Detect which cell encompasses the target text, then output its [x, y] center coordinate. 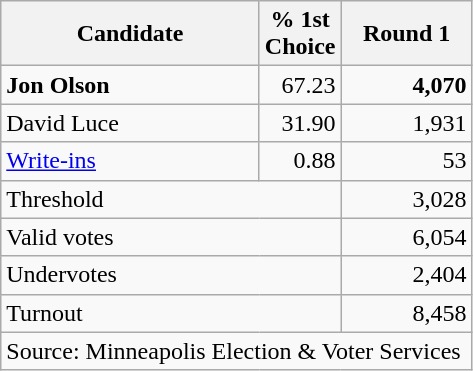
Candidate [130, 34]
David Luce [130, 123]
Jon Olson [130, 85]
6,054 [406, 237]
2,404 [406, 275]
Round 1 [406, 34]
0.88 [300, 161]
Source: Minneapolis Election & Voter Services [236, 351]
53 [406, 161]
31.90 [300, 123]
Write-ins [130, 161]
% 1stChoice [300, 34]
Threshold [171, 199]
67.23 [300, 85]
1,931 [406, 123]
Turnout [171, 313]
3,028 [406, 199]
8,458 [406, 313]
Undervotes [171, 275]
Valid votes [171, 237]
4,070 [406, 85]
